Scan for the cell matching the given text and deliver its (x, y) coordinate at center. 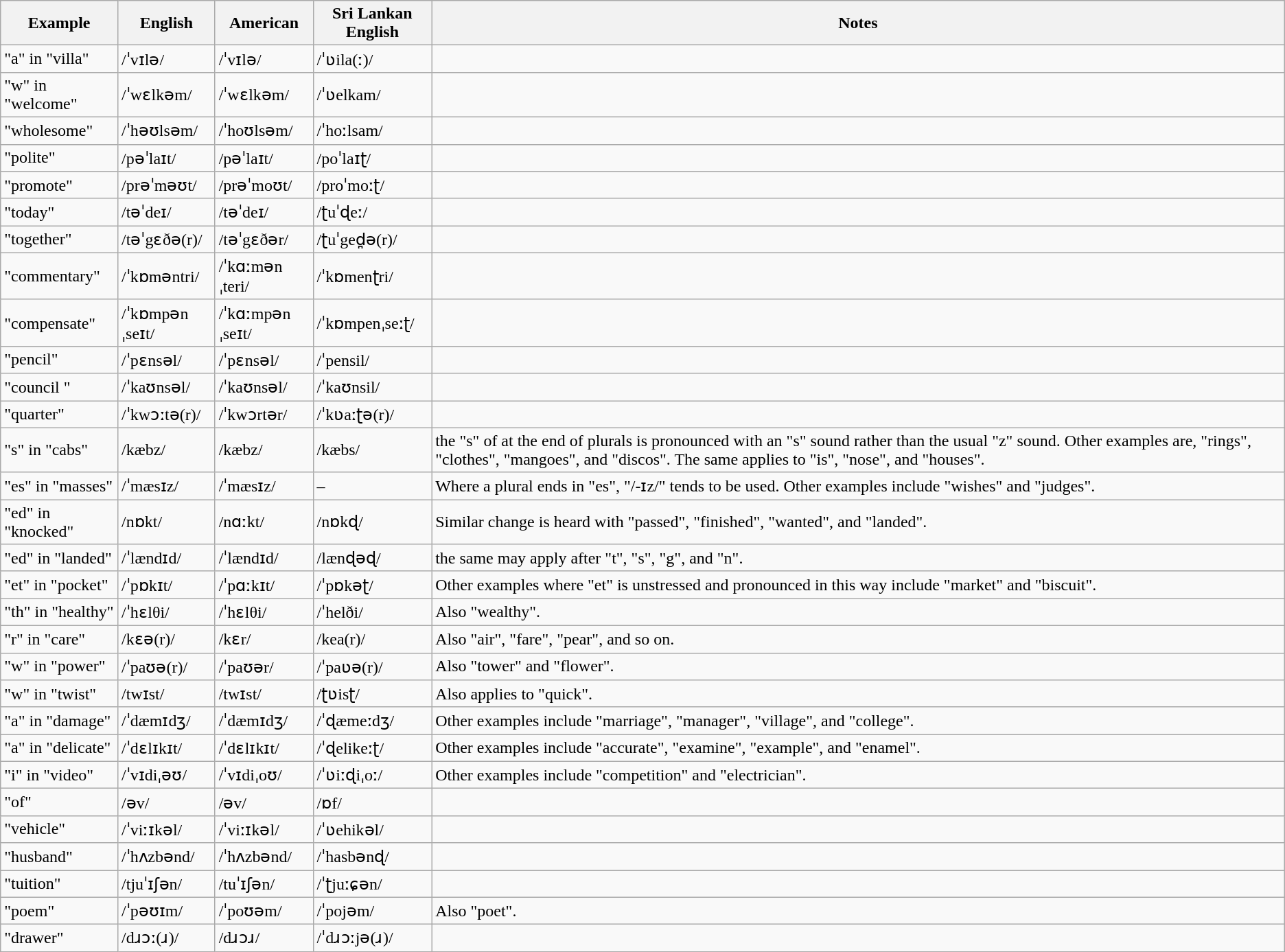
/ˈkɒmpenˌseːʈ/ (372, 323)
"et" in "pocket" (59, 585)
/ˈpɒkəʈ/ (372, 585)
"es" in "masses" (59, 486)
Example (59, 23)
/ˈkaʊnsil/ (372, 387)
/ʈuˈɖeː/ (372, 212)
/ɒf/ (372, 802)
"w" in "twist" (59, 694)
/lænɖəɖ/ (372, 558)
/ˈkɑːmpənˌseɪt/ (264, 323)
Also "wealthy". (858, 612)
"poem" (59, 911)
/ˈvɪdiˌoʊ/ (264, 775)
/ˈʋehikəl/ (372, 829)
/kɛr/ (264, 639)
Other examples include "marriage", "manager", "village", and "college". (858, 721)
Where a plural ends in "es", "/-ɪz/" tends to be used. Other examples include "wishes" and "judges". (858, 486)
Also applies to "quick". (858, 694)
Other examples include "accurate", "examine", "example", and "enamel". (858, 748)
/ˈpɑːkɪt/ (264, 585)
"tuition" (59, 884)
/ˈʈjuːɕən/ (372, 884)
"a" in "villa" (59, 59)
/ˈdɹɔːjə(ɹ)/ (372, 938)
"a" in "delicate" (59, 748)
Notes (858, 23)
/kæbs/ (372, 450)
/prəˈmoʊt/ (264, 185)
the same may apply after "t", "s", "g", and "n". (858, 558)
Also "air", "fare", "pear", and so on. (858, 639)
/ˈkʋaːʈə(r)/ (372, 415)
/nɑːkt/ (264, 522)
/proˈmoːʈ/ (372, 185)
/dɹɔɹ/ (264, 938)
/ˈɖæmeːdʒ/ (372, 721)
"i" in "video" (59, 775)
/kɛə(r)/ (167, 639)
Other examples where "et" is unstressed and pronounced in this way include "market" and "biscuit". (858, 585)
"polite" (59, 158)
"ed" in "landed" (59, 558)
/tjuˈɪʃən/ (167, 884)
/ˈkwɔrtər/ (264, 415)
"vehicle" (59, 829)
"s" in "cabs" (59, 450)
/poˈlaɪʈ/ (372, 158)
/nɒkt/ (167, 522)
/ˈkɑːmənˌteri/ (264, 276)
/kea(r)/ (372, 639)
"husband" (59, 857)
Other examples include "competition" and "electrician". (858, 775)
/ˈɖelikeːʈ/ (372, 748)
/ˈpaʊər/ (264, 666)
/ˈhelði/ (372, 612)
/təˈgɛðə(r)/ (167, 240)
"wholesome" (59, 130)
/ˈkɒmpənˌseɪt/ (167, 323)
/ˈhasbənɖ/ (372, 857)
American (264, 23)
"together" (59, 240)
Sri Lankan English (372, 23)
/ˈvɪdiˌəʊ/ (167, 775)
/ʈuˈged̪ə(r)/ (372, 240)
/ʈʋisʈ/ (372, 694)
/ˈkɒmenʈri/ (372, 276)
"r" in "care" (59, 639)
"of" (59, 802)
/nɒkɖ/ (372, 522)
Also "poet". (858, 911)
/ˈpoʊəm/ (264, 911)
/ˈʋiːɖiˌoː/ (372, 775)
"quarter" (59, 415)
/ˈpaʊə(r)/ (167, 666)
"w" in "power" (59, 666)
– (372, 486)
Also "tower" and "flower". (858, 666)
/ˈhoʊlsəm/ (264, 130)
English (167, 23)
/dɹɔː(ɹ)/ (167, 938)
/ˈʋila(ː)/ (372, 59)
/prəˈməʊt/ (167, 185)
/ˈpəʊɪm/ (167, 911)
/ˈpojəm/ (372, 911)
/ˈpaʋə(r)/ (372, 666)
"pencil" (59, 360)
/ˈpɒkɪt/ (167, 585)
/ˈkɒməntri/ (167, 276)
"a" in "damage" (59, 721)
"drawer" (59, 938)
/ˈkwɔːtə(r)/ (167, 415)
/ˈpensil/ (372, 360)
"w" in "welcome" (59, 95)
/təˈgɛðər/ (264, 240)
"council " (59, 387)
/ˈhəʊlsəm/ (167, 130)
/ˈʋelkam/ (372, 95)
"promote" (59, 185)
/tuˈɪʃən/ (264, 884)
Similar change is heard with "passed", "finished", "wanted", and "landed". (858, 522)
"ed" in "knocked" (59, 522)
/ˈhoːlsam/ (372, 130)
"today" (59, 212)
"compensate" (59, 323)
"th" in "healthy" (59, 612)
"commentary" (59, 276)
